Identify which cell holds the provided text, then report its [X, Y] central coordinate. 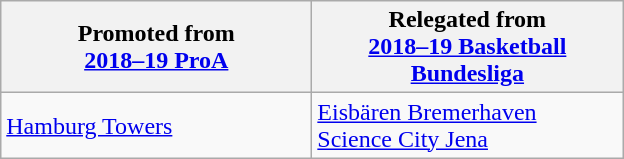
Hamburg Towers [156, 126]
Relegated from2018–19 Basketball Bundesliga [468, 47]
Promoted from2018–19 ProA [156, 47]
Eisbären BremerhavenScience City Jena [468, 126]
